Detect which cell encompasses the target text, then output its (X, Y) center coordinate. 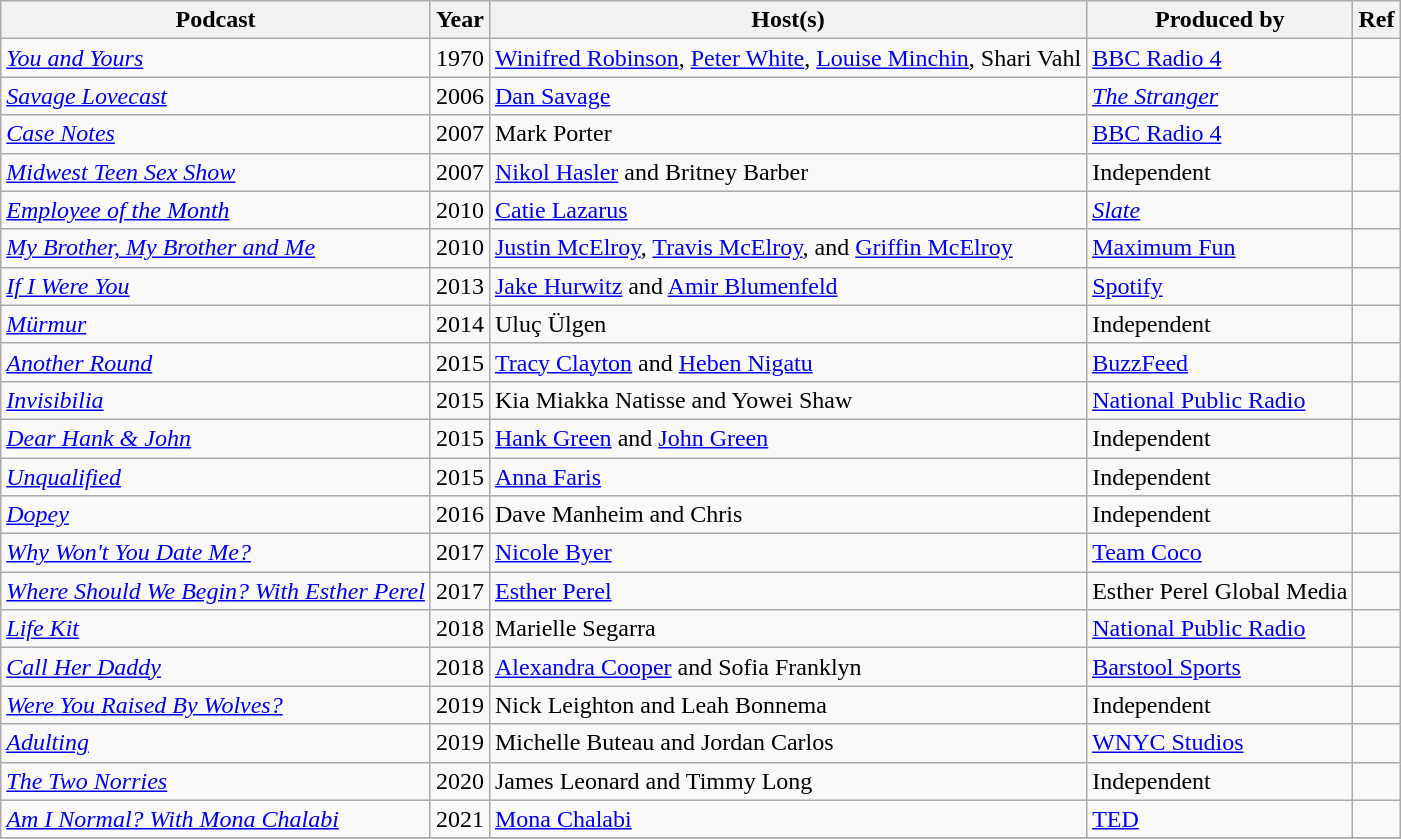
Why Won't You Date Me? (216, 553)
Team Coco (1220, 553)
Case Notes (216, 134)
Mürmur (216, 324)
Life Kit (216, 629)
Alexandra Cooper and Sofia Franklyn (788, 667)
2021 (460, 819)
Anna Faris (788, 477)
James Leonard and Timmy Long (788, 781)
Esther Perel (788, 591)
Invisibilia (216, 400)
The Stranger (1220, 96)
Dan Savage (788, 96)
Savage Lovecast (216, 96)
Justin McElroy, Travis McElroy, and Griffin McElroy (788, 248)
Nicole Byer (788, 553)
WNYC Studios (1220, 743)
Midwest Teen Sex Show (216, 172)
Slate (1220, 210)
Podcast (216, 20)
Employee of the Month (216, 210)
Marielle Segarra (788, 629)
2020 (460, 781)
The Two Norries (216, 781)
Call Her Daddy (216, 667)
2013 (460, 286)
Tracy Clayton and Heben Nigatu (788, 362)
Winifred Robinson, Peter White, Louise Minchin, Shari Vahl (788, 58)
Nikol Hasler and Britney Barber (788, 172)
Adulting (216, 743)
Mona Chalabi (788, 819)
My Brother, My Brother and Me (216, 248)
Unqualified (216, 477)
Another Round (216, 362)
Uluç Ülgen (788, 324)
Esther Perel Global Media (1220, 591)
Michelle Buteau and Jordan Carlos (788, 743)
Dave Manheim and Chris (788, 515)
Barstool Sports (1220, 667)
Jake Hurwitz and Amir Blumenfeld (788, 286)
Produced by (1220, 20)
Maximum Fun (1220, 248)
Hank Green and John Green (788, 438)
Catie Lazarus (788, 210)
You and Yours (216, 58)
1970 (460, 58)
Am I Normal? With Mona Chalabi (216, 819)
Ref (1376, 20)
Dopey (216, 515)
BuzzFeed (1220, 362)
If I Were You (216, 286)
Spotify (1220, 286)
2006 (460, 96)
Were You Raised By Wolves? (216, 705)
TED (1220, 819)
Dear Hank & John (216, 438)
Where Should We Begin? With Esther Perel (216, 591)
Nick Leighton and Leah Bonnema (788, 705)
2016 (460, 515)
Mark Porter (788, 134)
Host(s) (788, 20)
Year (460, 20)
2014 (460, 324)
Kia Miakka Natisse and Yowei Shaw (788, 400)
